Search for the cell housing the specified text and yield its (X, Y) center coordinate. 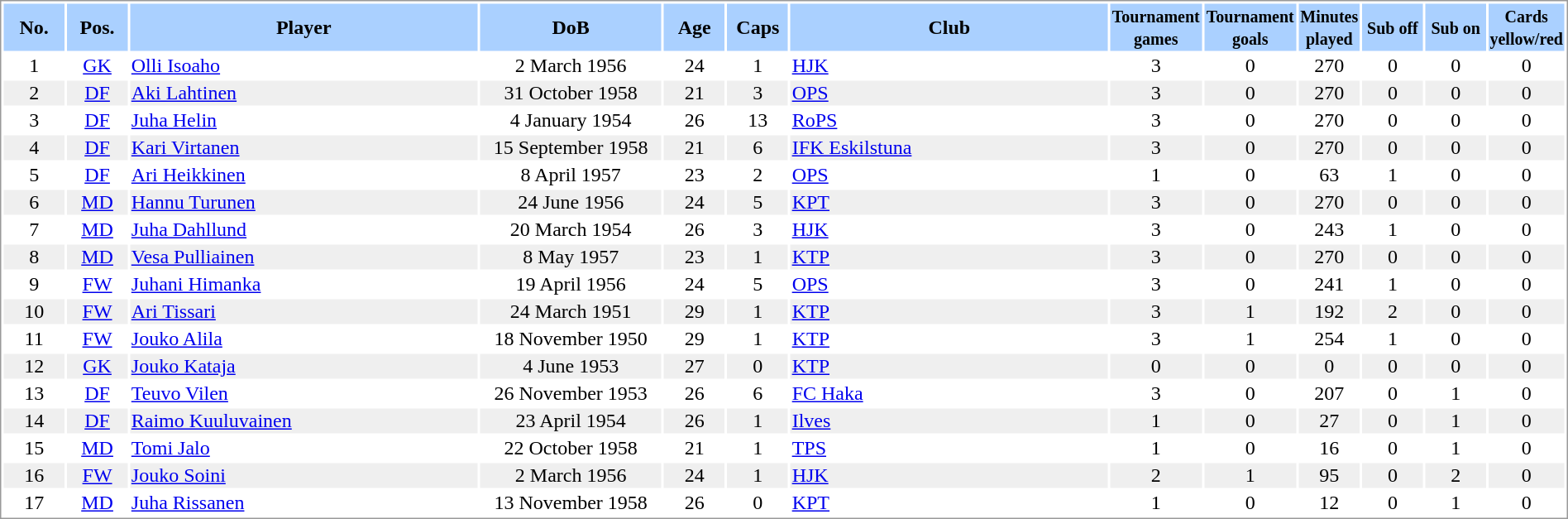
22 October 1958 (571, 448)
Tomi Jalo (304, 448)
Pos. (98, 26)
Aki Lahtinen (304, 94)
Tournamentgoals (1250, 26)
DoB (571, 26)
241 (1329, 284)
Juha Dahllund (304, 229)
Jouko Soini (304, 476)
24 June 1956 (571, 203)
FC Haka (949, 393)
Juha Rissanen (304, 502)
63 (1329, 175)
13 November 1958 (571, 502)
20 March 1954 (571, 229)
7 (33, 229)
No. (33, 26)
26 November 1953 (571, 393)
10 (33, 312)
23 April 1954 (571, 421)
Club (949, 26)
4 January 1954 (571, 120)
Caps (758, 26)
Age (695, 26)
Minutesplayed (1329, 26)
243 (1329, 229)
Olli Isoaho (304, 65)
Juhani Himanka (304, 284)
207 (1329, 393)
Tournamentgames (1156, 26)
95 (1329, 476)
Kari Virtanen (304, 148)
17 (33, 502)
Ilves (949, 421)
8 (33, 257)
Vesa Pulliainen (304, 257)
192 (1329, 312)
254 (1329, 339)
18 November 1950 (571, 339)
Jouko Alila (304, 339)
11 (33, 339)
IFK Eskilstuna (949, 148)
Sub on (1456, 26)
8 April 1957 (571, 175)
15 (33, 448)
Ari Heikkinen (304, 175)
Sub off (1393, 26)
4 (33, 148)
31 October 1958 (571, 94)
14 (33, 421)
TPS (949, 448)
4 June 1953 (571, 367)
9 (33, 284)
Raimo Kuuluvainen (304, 421)
24 March 1951 (571, 312)
Teuvo Vilen (304, 393)
Juha Helin (304, 120)
8 May 1957 (571, 257)
15 September 1958 (571, 148)
Player (304, 26)
Ari Tissari (304, 312)
RoPS (949, 120)
Hannu Turunen (304, 203)
Cardsyellow/red (1527, 26)
Jouko Kataja (304, 367)
19 April 1956 (571, 284)
